Detect which cell encompasses the target text, then output its (X, Y) center coordinate. 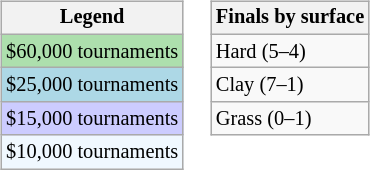
Clay (7–1) (290, 85)
$15,000 tournaments (92, 119)
$60,000 tournaments (92, 51)
$25,000 tournaments (92, 85)
Finals by surface (290, 18)
Grass (0–1) (290, 119)
$10,000 tournaments (92, 152)
Hard (5–4) (290, 51)
Legend (92, 18)
